Search for the cell housing the specified text and yield its (X, Y) center coordinate. 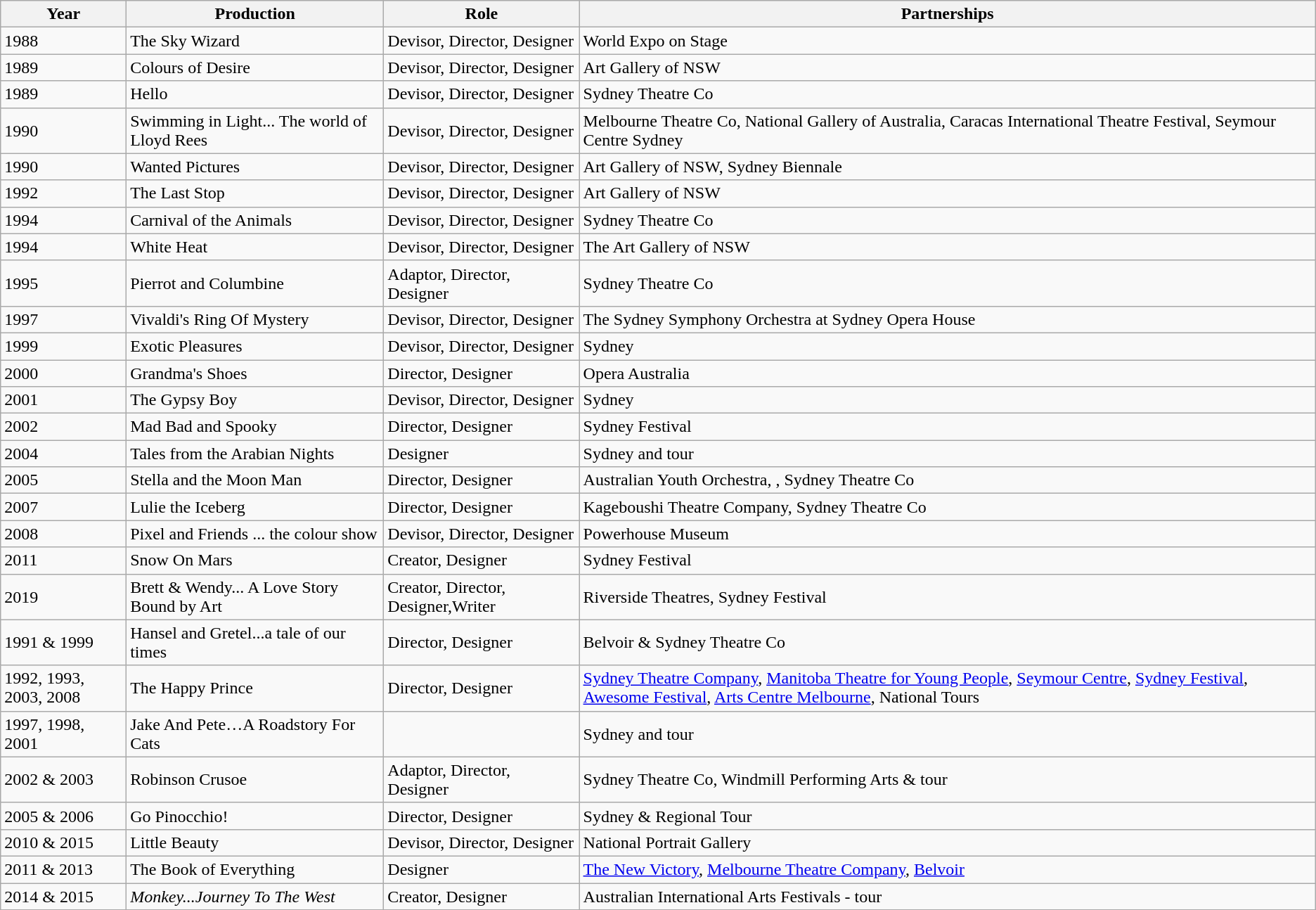
Kageboushi Theatre Company, Sydney Theatre Co (948, 507)
Robinson Crusoe (255, 779)
Pixel and Friends ... the colour show (255, 534)
Brett & Wendy... A Love Story Bound by Art (255, 596)
The Sydney Symphony Orchestra at Sydney Opera House (948, 319)
Hansel and Gretel...a tale of our times (255, 643)
Tales from the Arabian Nights (255, 454)
Riverside Theatres, Sydney Festival (948, 596)
2004 (63, 454)
Lulie the Iceberg (255, 507)
1988 (63, 41)
Jake And Pete…A Roadstory For Cats (255, 734)
2011 & 2013 (63, 869)
Belvoir & Sydney Theatre Co (948, 643)
Sydney & Regional Tour (948, 816)
2002 (63, 427)
2010 & 2015 (63, 842)
Creator, Director, Designer,Writer (482, 596)
The Sky Wizard (255, 41)
1991 & 1999 (63, 643)
2001 (63, 400)
Colours of Desire (255, 68)
Sydney Theatre Company, Manitoba Theatre for Young People, Seymour Centre, Sydney Festival, Awesome Festival, Arts Centre Melbourne, National Tours (948, 688)
Little Beauty (255, 842)
Hello (255, 94)
Exotic Pleasures (255, 346)
Grandma's Shoes (255, 373)
1997, 1998, 2001 (63, 734)
Monkey...Journey To The West (255, 897)
Australian International Arts Festivals - tour (948, 897)
2008 (63, 534)
2002 & 2003 (63, 779)
Snow On Mars (255, 560)
The Book of Everything (255, 869)
The New Victory, Melbourne Theatre Company, Belvoir (948, 869)
The Gypsy Boy (255, 400)
1995 (63, 283)
2005 & 2006 (63, 816)
The Happy Prince (255, 688)
Australian Youth Orchestra, , Sydney Theatre Co (948, 480)
National Portrait Gallery (948, 842)
Powerhouse Museum (948, 534)
Pierrot and Columbine (255, 283)
Carnival of the Animals (255, 220)
Vivaldi's Ring Of Mystery (255, 319)
Stella and the Moon Man (255, 480)
The Art Gallery of NSW (948, 247)
Art Gallery of NSW, Sydney Biennale (948, 167)
Sydney Theatre Co, Windmill Performing Arts & tour (948, 779)
2019 (63, 596)
2011 (63, 560)
2014 & 2015 (63, 897)
1997 (63, 319)
2000 (63, 373)
Opera Australia (948, 373)
2007 (63, 507)
Melbourne Theatre Co, National Gallery of Australia, Caracas International Theatre Festival, Seymour Centre Sydney (948, 131)
Production (255, 14)
1992, 1993, 2003, 2008 (63, 688)
Role (482, 14)
Swimming in Light... The world of Lloyd Rees (255, 131)
Mad Bad and Spooky (255, 427)
1992 (63, 193)
World Expo on Stage (948, 41)
1999 (63, 346)
2005 (63, 480)
Year (63, 14)
The Last Stop (255, 193)
White Heat (255, 247)
Wanted Pictures (255, 167)
Go Pinocchio! (255, 816)
Partnerships (948, 14)
